Search for the cell housing the specified text and yield its (X, Y) center coordinate. 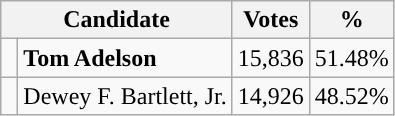
Dewey F. Bartlett, Jr. (125, 96)
% (352, 20)
15,836 (270, 58)
48.52% (352, 96)
14,926 (270, 96)
Tom Adelson (125, 58)
Votes (270, 20)
51.48% (352, 58)
Candidate (117, 20)
